Pinpoint the cell where the given text exists, returning its (x, y) midpoint coordinate. 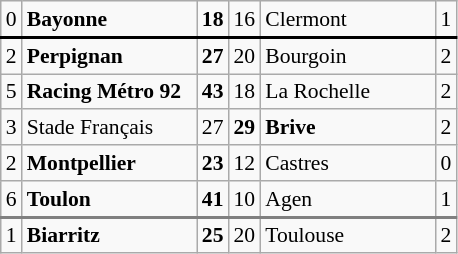
41 (213, 199)
25 (213, 235)
Montpellier (110, 163)
Bayonne (110, 19)
43 (213, 92)
Brive (348, 128)
Stade Français (110, 128)
10 (245, 199)
La Rochelle (348, 92)
Bourgoin (348, 56)
Clermont (348, 19)
Castres (348, 163)
Toulouse (348, 235)
Racing Métro 92 (110, 92)
16 (245, 19)
Toulon (110, 199)
Biarritz (110, 235)
6 (12, 199)
5 (12, 92)
29 (245, 128)
12 (245, 163)
Agen (348, 199)
23 (213, 163)
Perpignan (110, 56)
3 (12, 128)
